Provide the [X, Y] coordinate of the cell's center where the given text is located.  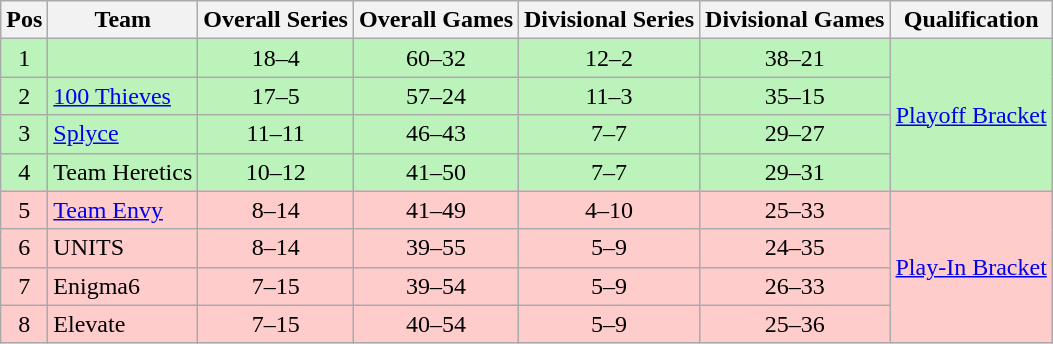
39–55 [436, 248]
Playoff Bracket [971, 115]
25–36 [795, 324]
Elevate [123, 324]
Splyce [123, 134]
39–54 [436, 286]
41–50 [436, 172]
3 [24, 134]
26–33 [795, 286]
7 [24, 286]
Pos [24, 20]
24–35 [795, 248]
Qualification [971, 20]
17–5 [276, 96]
Enigma6 [123, 286]
29–31 [795, 172]
2 [24, 96]
Team [123, 20]
35–15 [795, 96]
8 [24, 324]
Overall Games [436, 20]
11–3 [610, 96]
10–12 [276, 172]
UNITS [123, 248]
6 [24, 248]
100 Thieves [123, 96]
Team Heretics [123, 172]
60–32 [436, 58]
25–33 [795, 210]
Divisional Series [610, 20]
Overall Series [276, 20]
29–27 [795, 134]
41–49 [436, 210]
18–4 [276, 58]
4 [24, 172]
40–54 [436, 324]
1 [24, 58]
12–2 [610, 58]
5 [24, 210]
Team Envy [123, 210]
4–10 [610, 210]
38–21 [795, 58]
57–24 [436, 96]
11–11 [276, 134]
46–43 [436, 134]
Divisional Games [795, 20]
Play-In Bracket [971, 267]
